Locate the cell with the specified text and output its (X, Y) center coordinate. 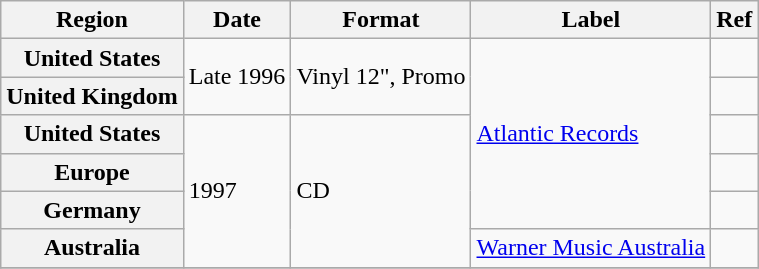
1997 (237, 191)
CD (381, 191)
Format (381, 20)
Vinyl 12", Promo (381, 77)
Late 1996 (237, 77)
Label (591, 20)
Australia (92, 248)
Germany (92, 210)
Warner Music Australia (591, 248)
United Kingdom (92, 96)
Date (237, 20)
Ref (734, 20)
Region (92, 20)
Europe (92, 172)
Atlantic Records (591, 134)
